Return the (X, Y) coordinate for the center point of the cell that contains the specified text.  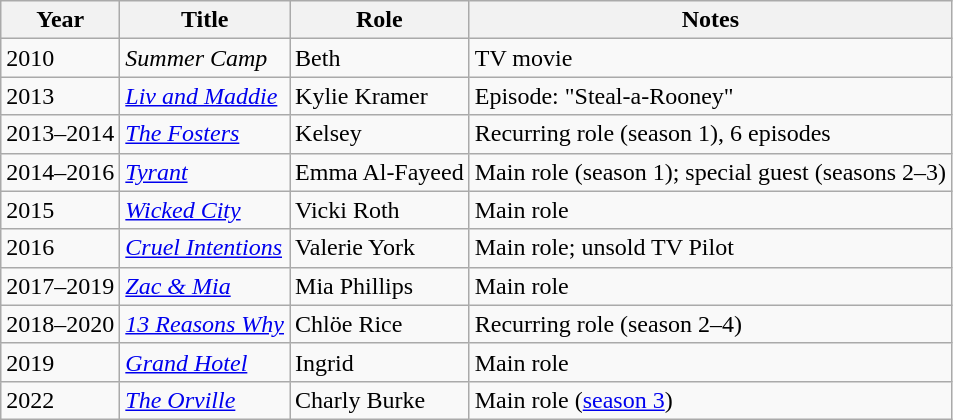
2019 (60, 362)
2014–2016 (60, 172)
Recurring role (season 2–4) (710, 324)
Kelsey (380, 134)
Charly Burke (380, 400)
The Fosters (205, 134)
Notes (710, 20)
Liv and Maddie (205, 96)
Role (380, 20)
Recurring role (season 1), 6 episodes (710, 134)
2015 (60, 210)
Emma Al-Fayeed (380, 172)
Kylie Kramer (380, 96)
2018–2020 (60, 324)
Tyrant (205, 172)
Wicked City (205, 210)
Main role; unsold TV Pilot (710, 248)
Chlöe Rice (380, 324)
Main role (season 3) (710, 400)
Mia Phillips (380, 286)
TV movie (710, 58)
Vicki Roth (380, 210)
Ingrid (380, 362)
13 Reasons Why (205, 324)
2022 (60, 400)
2013–2014 (60, 134)
The Orville (205, 400)
Zac & Mia (205, 286)
Cruel Intentions (205, 248)
Year (60, 20)
Episode: "Steal-a-Rooney" (710, 96)
Main role (season 1); special guest (seasons 2–3) (710, 172)
Grand Hotel (205, 362)
2013 (60, 96)
Title (205, 20)
Summer Camp (205, 58)
2017–2019 (60, 286)
Valerie York (380, 248)
2010 (60, 58)
Beth (380, 58)
2016 (60, 248)
